Output the [X, Y] coordinate of the center of the cell containing the given text.  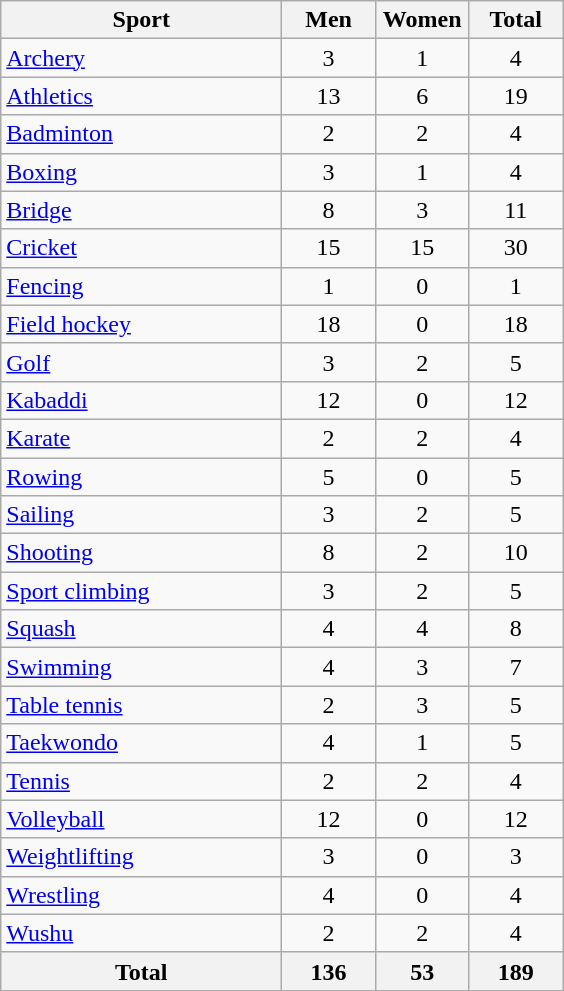
Shooting [142, 553]
6 [422, 96]
Swimming [142, 667]
Men [329, 20]
Volleyball [142, 819]
19 [516, 96]
Kabaddi [142, 400]
Taekwondo [142, 743]
Boxing [142, 172]
Sport climbing [142, 591]
11 [516, 210]
Wushu [142, 933]
Field hockey [142, 324]
Bridge [142, 210]
Athletics [142, 96]
136 [329, 971]
Golf [142, 362]
Badminton [142, 134]
Wrestling [142, 895]
Tennis [142, 781]
Cricket [142, 248]
13 [329, 96]
Women [422, 20]
10 [516, 553]
Weightlifting [142, 857]
Table tennis [142, 705]
Sport [142, 20]
7 [516, 667]
Rowing [142, 477]
Archery [142, 58]
189 [516, 971]
Karate [142, 438]
30 [516, 248]
Squash [142, 629]
53 [422, 971]
Sailing [142, 515]
Fencing [142, 286]
